Identify which cell holds the provided text, then report its [x, y] central coordinate. 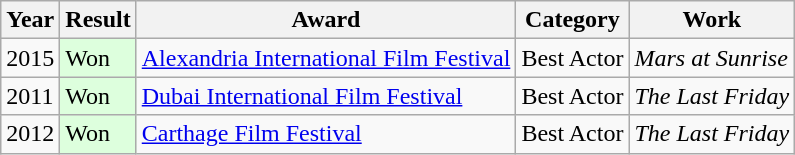
2012 [30, 134]
Carthage Film Festival [326, 134]
Category [572, 20]
Work [712, 20]
Result [98, 20]
Award [326, 20]
Mars at Sunrise [712, 58]
2011 [30, 96]
Alexandria International Film Festival [326, 58]
2015 [30, 58]
Year [30, 20]
Dubai International Film Festival [326, 96]
